Output the (x, y) coordinate of the center of the cell containing the given text.  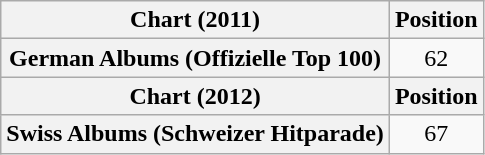
Chart (2012) (196, 96)
Swiss Albums (Schweizer Hitparade) (196, 134)
Chart (2011) (196, 20)
German Albums (Offizielle Top 100) (196, 58)
62 (436, 58)
67 (436, 134)
